Extract the (x, y) coordinate from the center of the cell holding the provided text.  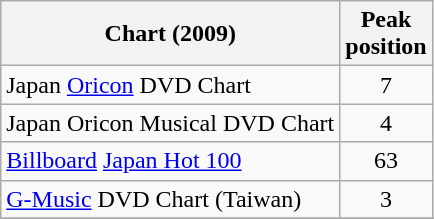
4 (386, 123)
7 (386, 85)
63 (386, 161)
Chart (2009) (170, 34)
Peakposition (386, 34)
G-Music DVD Chart (Taiwan) (170, 199)
Japan Oricon DVD Chart (170, 85)
Billboard Japan Hot 100 (170, 161)
3 (386, 199)
Japan Oricon Musical DVD Chart (170, 123)
